Return the [X, Y] coordinate for the center point of the cell that contains the specified text.  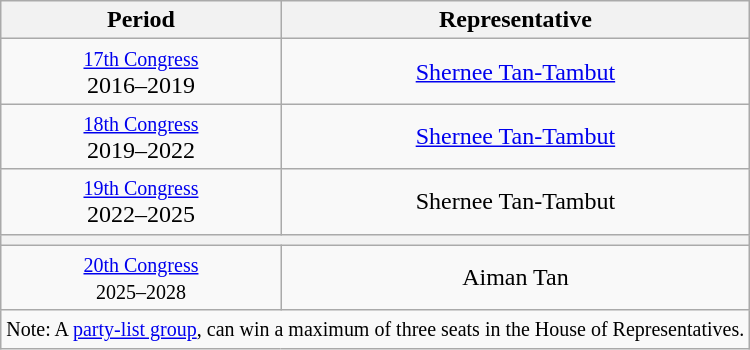
Representative [516, 20]
Period [141, 20]
18th Congress2019–2022 [141, 136]
Aiman Tan [516, 278]
17th Congress2016–2019 [141, 72]
20th Congress2025–2028 [141, 278]
19th Congress2022–2025 [141, 202]
Note: A party-list group, can win a maximum of three seats in the House of Representatives. [376, 329]
